Return the (x, y) coordinate for the center point of the cell that contains the specified text.  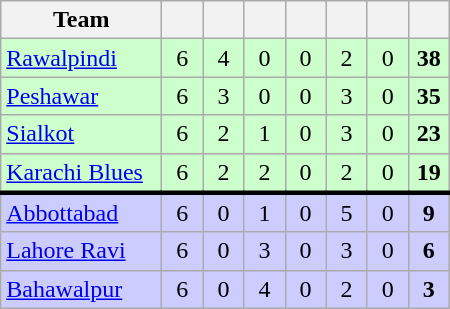
Peshawar (82, 96)
19 (428, 173)
9 (428, 213)
Lahore Ravi (82, 251)
5 (346, 213)
Rawalpindi (82, 58)
Sialkot (82, 134)
Bahawalpur (82, 289)
Team (82, 20)
35 (428, 96)
Karachi Blues (82, 173)
23 (428, 134)
Abbottabad (82, 213)
38 (428, 58)
